From the cell containing the given text, extract its center point as [X, Y] coordinate. 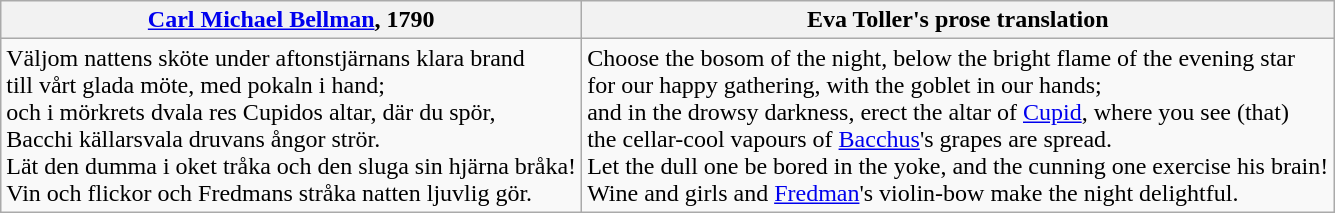
Eva Toller's prose translation [958, 20]
Carl Michael Bellman, 1790 [292, 20]
